From the cell containing the given text, extract its center point as (x, y) coordinate. 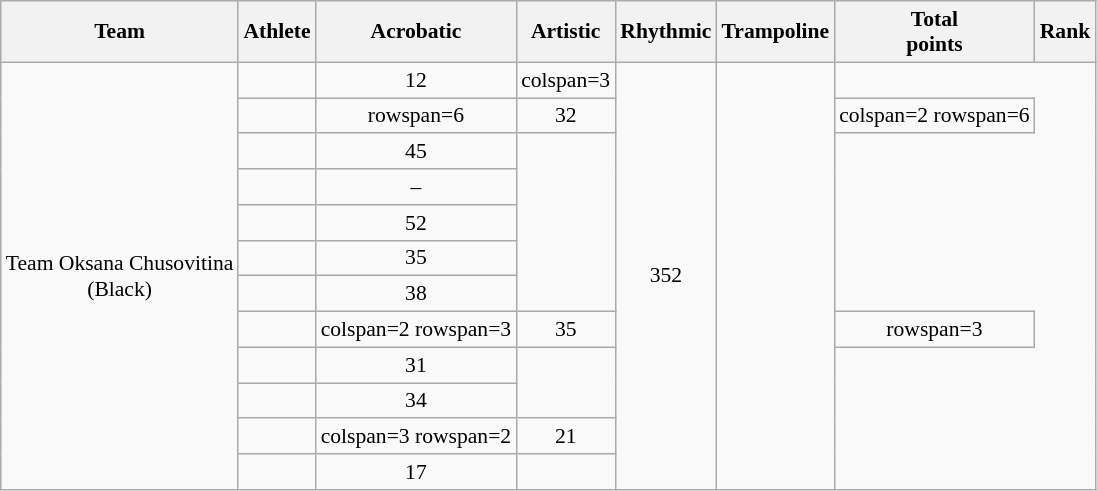
45 (416, 152)
52 (416, 223)
17 (416, 472)
Rank (1066, 32)
12 (416, 80)
Rhythmic (666, 32)
32 (566, 116)
Team (120, 32)
colspan=3 (566, 80)
Team Oksana Chusovitina(Black) (120, 276)
38 (416, 294)
colspan=2 rowspan=3 (416, 330)
31 (416, 365)
colspan=2 rowspan=6 (934, 116)
352 (666, 276)
Athlete (276, 32)
Totalpoints (934, 32)
34 (416, 401)
colspan=3 rowspan=2 (416, 437)
Trampoline (776, 32)
Artistic (566, 32)
21 (566, 437)
– (416, 187)
rowspan=3 (934, 330)
Acrobatic (416, 32)
rowspan=6 (416, 116)
